Locate the cell with the specified text and output its (x, y) center coordinate. 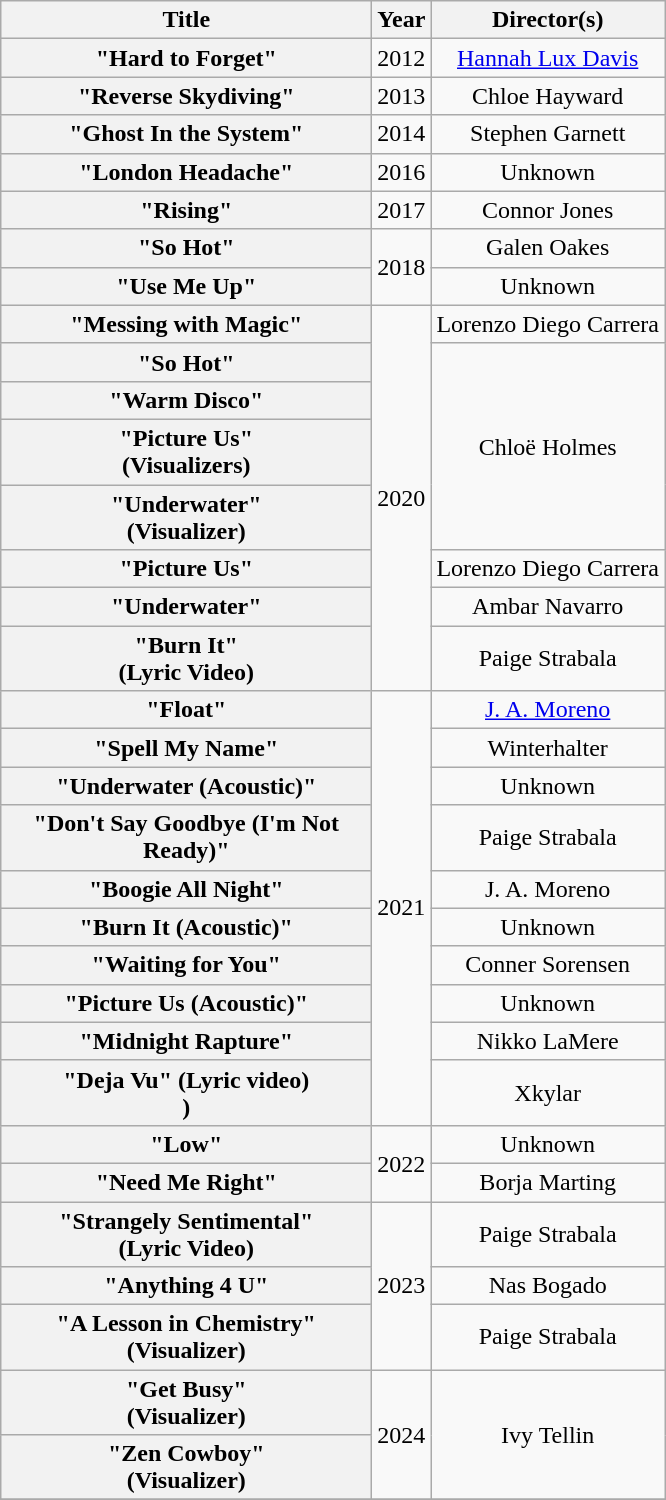
"Underwater (Acoustic)" (186, 786)
Nas Bogado (548, 1286)
Stephen Garnett (548, 134)
"Anything 4 U" (186, 1286)
"Don't Say Goodbye (I'm Not Ready)" (186, 838)
"Warm Disco" (186, 400)
2023 (402, 1286)
"Get Busy"(Visualizer) (186, 1402)
Winterhalter (548, 748)
"Picture Us"(Visualizers) (186, 452)
"Underwater" (186, 607)
"Need Me Right" (186, 1182)
2013 (402, 96)
Ivy Tellin (548, 1435)
"Low" (186, 1144)
"Boogie All Night" (186, 889)
Borja Marting (548, 1182)
"Hard to Forget" (186, 58)
2018 (402, 267)
2020 (402, 498)
"Burn It (Acoustic)" (186, 927)
Hannah Lux Davis (548, 58)
"Burn It"(Lyric Video) (186, 658)
"Deja Vu" (Lyric video)) (186, 1092)
Chloe Hayward (548, 96)
2021 (402, 908)
"Waiting for You" (186, 965)
2016 (402, 172)
"Use Me Up" (186, 286)
Director(s) (548, 20)
"Float" (186, 710)
"Spell My Name" (186, 748)
Galen Oakes (548, 248)
"Picture Us (Acoustic)" (186, 1003)
"Underwater"(Visualizer) (186, 516)
Conner Sorensen (548, 965)
Chloë Holmes (548, 446)
2024 (402, 1435)
2014 (402, 134)
Nikko LaMere (548, 1041)
Connor Jones (548, 210)
2017 (402, 210)
2012 (402, 58)
"Ghost In the System" (186, 134)
"London Headache" (186, 172)
2022 (402, 1163)
Xkylar (548, 1092)
"Picture Us" (186, 569)
"Reverse Skydiving" (186, 96)
"Zen Cowboy"(Visualizer) (186, 1468)
"Midnight Rapture" (186, 1041)
"Strangely Sentimental"(Lyric Video) (186, 1234)
"A Lesson in Chemistry"(Visualizer) (186, 1338)
"Rising" (186, 210)
Ambar Navarro (548, 607)
"Messing with Magic" (186, 324)
Year (402, 20)
Title (186, 20)
